For the text-containing cell, return its midpoint in (x, y) coordinate format. 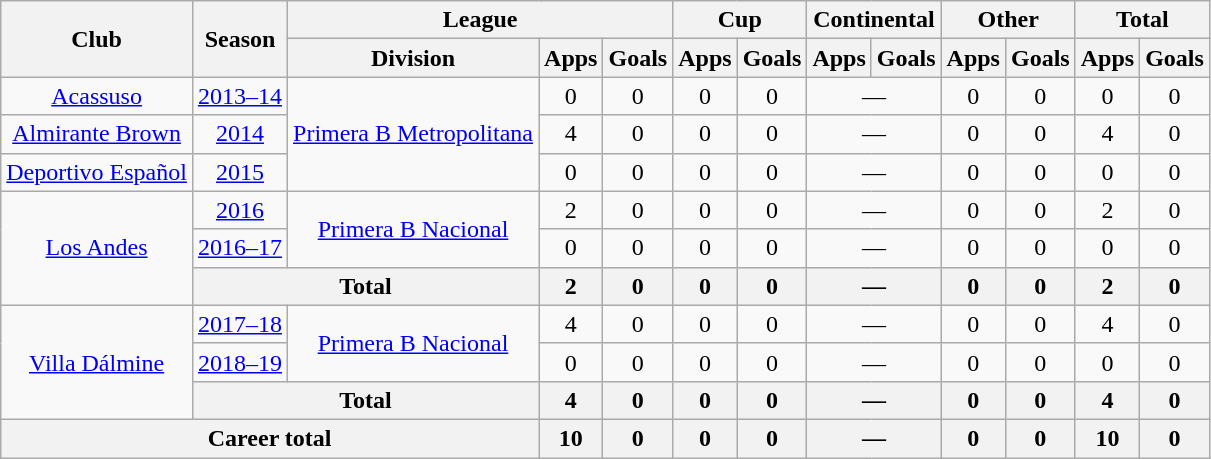
Deportivo Español (97, 172)
Primera B Metropolitana (414, 134)
Villa Dálmine (97, 362)
Almirante Brown (97, 134)
2017–18 (240, 324)
Cup (740, 20)
League (480, 20)
Acassuso (97, 96)
Division (414, 58)
Career total (270, 438)
2016 (240, 210)
2016–17 (240, 248)
Los Andes (97, 248)
2018–19 (240, 362)
Club (97, 39)
Other (1008, 20)
2014 (240, 134)
Continental (874, 20)
2013–14 (240, 96)
Season (240, 39)
2015 (240, 172)
